Pinpoint the cell where the given text exists, returning its (x, y) midpoint coordinate. 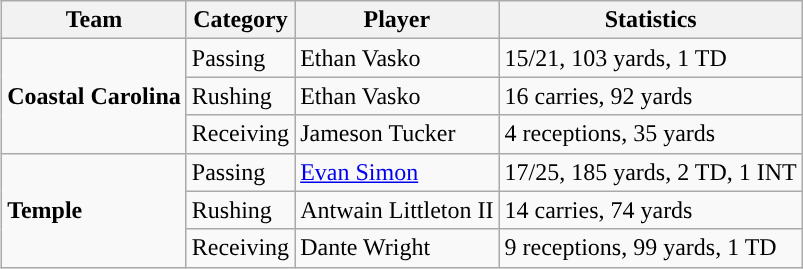
4 receptions, 35 yards (650, 134)
15/21, 103 yards, 1 TD (650, 58)
Statistics (650, 20)
Temple (94, 210)
9 receptions, 99 yards, 1 TD (650, 248)
16 carries, 92 yards (650, 96)
17/25, 185 yards, 2 TD, 1 INT (650, 172)
Coastal Carolina (94, 96)
Jameson Tucker (397, 134)
Player (397, 20)
14 carries, 74 yards (650, 210)
Evan Simon (397, 172)
Dante Wright (397, 248)
Team (94, 20)
Antwain Littleton II (397, 210)
Category (240, 20)
